From the cell containing the given text, extract its center point as [x, y] coordinate. 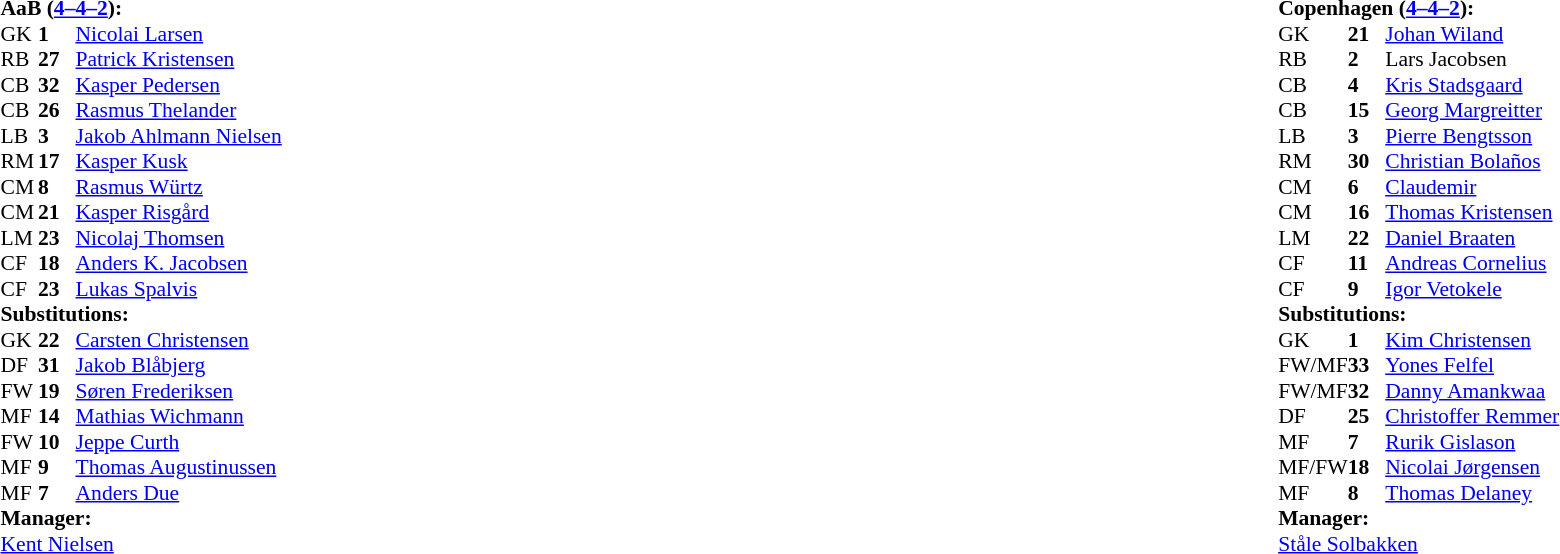
Danny Amankwaa [1472, 391]
27 [57, 59]
33 [1367, 365]
Lukas Spalvis [179, 289]
26 [57, 111]
Jeppe Curth [179, 442]
Carsten Christensen [179, 340]
11 [1367, 263]
Thomas Augustinussen [179, 467]
Søren Frederiksen [179, 391]
Pierre Bengtsson [1472, 136]
14 [57, 417]
Kris Stadsgaard [1472, 85]
Anders K. Jacobsen [179, 263]
Thomas Delaney [1472, 493]
25 [1367, 417]
Thomas Kristensen [1472, 213]
Nicolai Jørgensen [1472, 467]
Anders Due [179, 493]
Jakob Ahlmann Nielsen [179, 136]
Christoffer Remmer [1472, 417]
Jakob Blåbjerg [179, 365]
Yones Felfel [1472, 365]
Claudemir [1472, 187]
Rasmus Thelander [179, 111]
Kasper Kusk [179, 161]
Lars Jacobsen [1472, 59]
Kasper Pedersen [179, 85]
30 [1367, 161]
Johan Wiland [1472, 34]
Patrick Kristensen [179, 59]
17 [57, 161]
31 [57, 365]
Rasmus Würtz [179, 187]
Nicolaj Thomsen [179, 238]
16 [1367, 213]
Kim Christensen [1472, 340]
10 [57, 442]
6 [1367, 187]
MF/FW [1313, 467]
Nicolai Larsen [179, 34]
Georg Margreitter [1472, 111]
Igor Vetokele [1472, 289]
19 [57, 391]
Christian Bolaños [1472, 161]
4 [1367, 85]
15 [1367, 111]
Andreas Cornelius [1472, 263]
2 [1367, 59]
Rurik Gislason [1472, 442]
Daniel Braaten [1472, 238]
Mathias Wichmann [179, 417]
Kasper Risgård [179, 213]
